Find where the given text appears and provide that cell's center as [X, Y] coordinate. 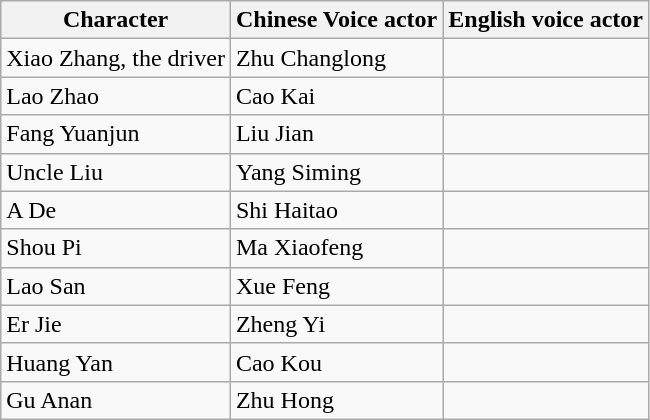
Zheng Yi [336, 324]
Fang Yuanjun [116, 134]
Liu Jian [336, 134]
Character [116, 20]
Huang Yan [116, 362]
Chinese Voice actor [336, 20]
Ma Xiaofeng [336, 248]
Shi Haitao [336, 210]
Lao San [116, 286]
Gu Anan [116, 400]
English voice actor [546, 20]
Er Jie [116, 324]
Zhu Changlong [336, 58]
Cao Kai [336, 96]
Yang Siming [336, 172]
Cao Kou [336, 362]
A De [116, 210]
Zhu Hong [336, 400]
Shou Pi [116, 248]
Uncle Liu [116, 172]
Xue Feng [336, 286]
Xiao Zhang, the driver [116, 58]
Lao Zhao [116, 96]
